Output the (X, Y) coordinate of the center of the cell containing the given text.  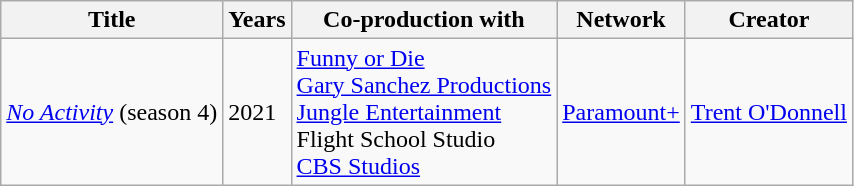
Network (622, 20)
Paramount+ (622, 112)
Title (112, 20)
Trent O'Donnell (768, 112)
Years (257, 20)
Co-production with (424, 20)
2021 (257, 112)
Creator (768, 20)
No Activity (season 4) (112, 112)
Funny or DieGary Sanchez ProductionsJungle EntertainmentFlight School StudioCBS Studios (424, 112)
